Detect which cell encompasses the target text, then output its [X, Y] center coordinate. 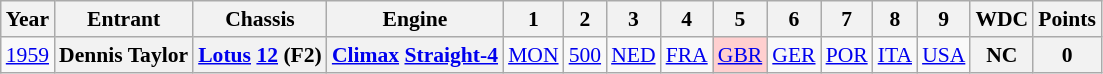
USA [944, 55]
MON [534, 55]
1959 [28, 55]
0 [1067, 55]
ITA [895, 55]
Entrant [124, 19]
2 [586, 19]
FRA [687, 55]
500 [586, 55]
5 [740, 19]
4 [687, 19]
9 [944, 19]
Dennis Taylor [124, 55]
3 [633, 19]
8 [895, 19]
1 [534, 19]
Points [1067, 19]
WDC [1002, 19]
Year [28, 19]
NED [633, 55]
Engine [415, 19]
GBR [740, 55]
GER [794, 55]
Climax Straight-4 [415, 55]
NC [1002, 55]
POR [847, 55]
6 [794, 19]
Lotus 12 (F2) [260, 55]
7 [847, 19]
Chassis [260, 19]
